Output the (X, Y) coordinate of the center of the cell containing the given text.  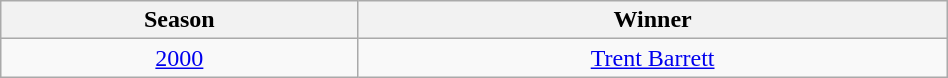
Season (180, 20)
Winner (652, 20)
Trent Barrett (652, 58)
2000 (180, 58)
